From the cell containing the given text, extract its center point as [X, Y] coordinate. 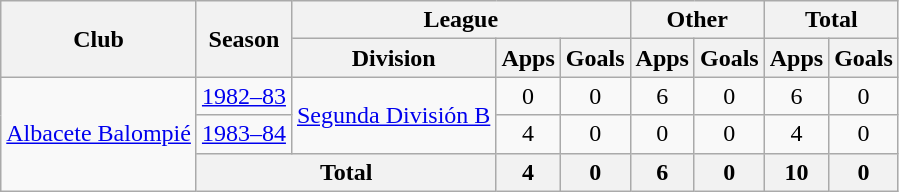
Club [99, 39]
Season [244, 39]
1983–84 [244, 134]
Segunda División B [393, 115]
Division [393, 58]
Other [697, 20]
League [460, 20]
Albacete Balompié [99, 134]
1982–83 [244, 96]
10 [796, 172]
